Find where the given text appears and provide that cell's center as [x, y] coordinate. 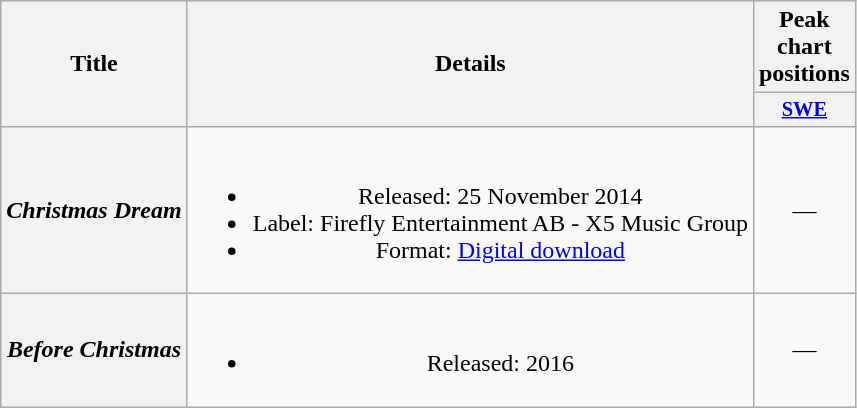
Before Christmas [94, 350]
Released: 2016 [470, 350]
Peak chart positions [804, 47]
SWE [804, 110]
Details [470, 64]
Title [94, 64]
Released: 25 November 2014Label: Firefly Entertainment AB - X5 Music GroupFormat: Digital download [470, 210]
Christmas Dream [94, 210]
